Capture the cell that displays the provided text and extract its (X, Y) central coordinate. 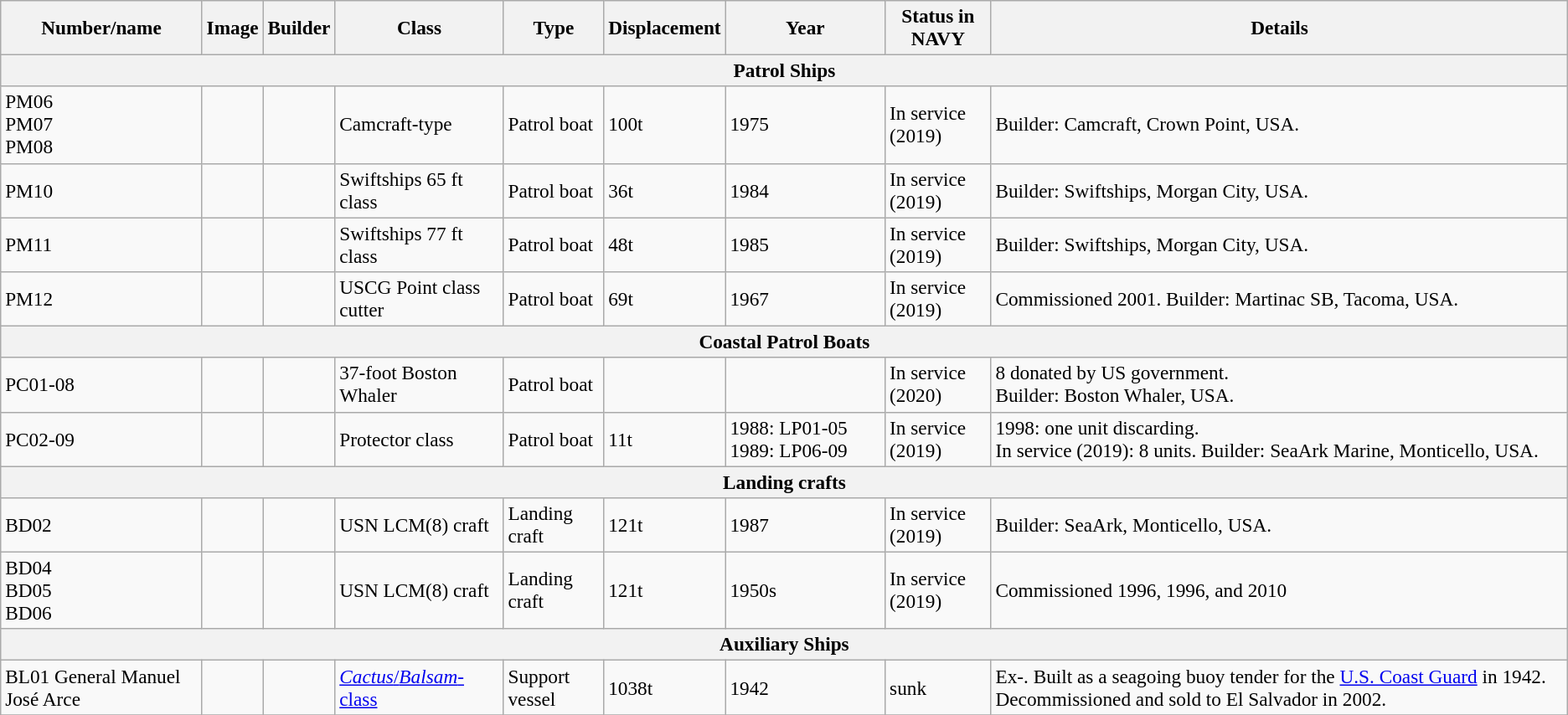
1975 (806, 125)
Builder: SeaArk, Monticello, USA. (1280, 524)
36t (665, 191)
BD02 (101, 524)
PC02-09 (101, 439)
Builder (299, 27)
In service (2020) (938, 385)
100t (665, 125)
Commissioned 1996, 1996, and 2010 (1280, 590)
PC01-08 (101, 385)
1985 (806, 244)
11t (665, 439)
Type (554, 27)
Camcraft-type (419, 125)
1988: LP01-05 1989: LP06-09 (806, 439)
Number/name (101, 27)
Displacement (665, 27)
1984 (806, 191)
Builder: Camcraft, Crown Point, USA. (1280, 125)
1998: one unit discarding.In service (2019): 8 units. Builder: SeaArk Marine, Monticello, USA. (1280, 439)
PM11 (101, 244)
Commissioned 2001. Builder: Martinac SB, Tacoma, USA. (1280, 298)
BL01 General Manuel José Arce (101, 687)
1987 (806, 524)
PM06PM07PM08 (101, 125)
Support vessel (554, 687)
Cactus/Balsam-class (419, 687)
USCG Point class cutter (419, 298)
Class (419, 27)
1950s (806, 590)
1942 (806, 687)
sunk (938, 687)
Protector class (419, 439)
Landing crafts (784, 481)
Status in NAVY (938, 27)
37-foot Boston Whaler (419, 385)
Year (806, 27)
1038t (665, 687)
Details (1280, 27)
Swiftships 65 ft class (419, 191)
Patrol Ships (784, 70)
48t (665, 244)
1967 (806, 298)
PM12 (101, 298)
PM10 (101, 191)
Swiftships 77 ft class (419, 244)
8 donated by US government.Builder: Boston Whaler, USA. (1280, 385)
69t (665, 298)
Ex-. Built as a seagoing buoy tender for the U.S. Coast Guard in 1942. Decommissioned and sold to El Salvador in 2002. (1280, 687)
Image (233, 27)
Auxiliary Ships (784, 645)
BD04BD05BD06 (101, 590)
Coastal Patrol Boats (784, 342)
